Return the [x, y] coordinate for the center point of the cell that contains the specified text.  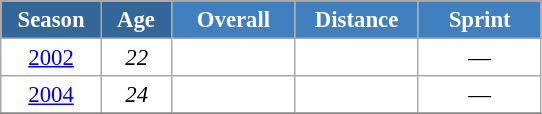
Overall [234, 20]
Sprint [480, 20]
22 [136, 58]
Distance [356, 20]
Season [52, 20]
24 [136, 95]
2004 [52, 95]
Age [136, 20]
2002 [52, 58]
